Capture the cell that displays the provided text and extract its [x, y] central coordinate. 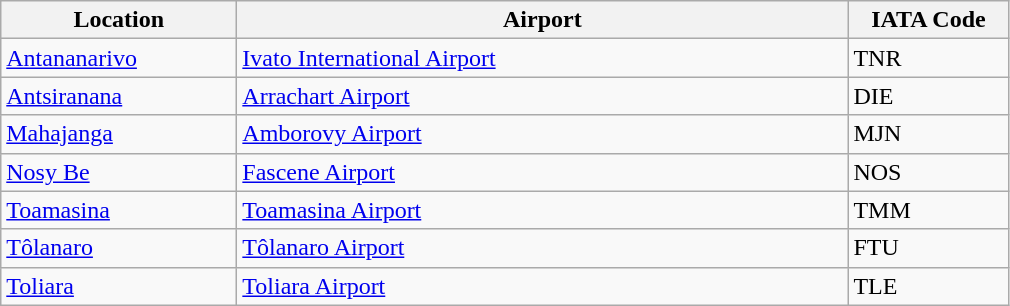
TLE [928, 286]
Location [119, 20]
FTU [928, 248]
Fascene Airport [542, 172]
TNR [928, 58]
MJN [928, 134]
Antsiranana [119, 96]
DIE [928, 96]
Arrachart Airport [542, 96]
Tôlanaro [119, 248]
NOS [928, 172]
Toliara [119, 286]
Mahajanga [119, 134]
IATA Code [928, 20]
Airport [542, 20]
Toamasina [119, 210]
Nosy Be [119, 172]
Toliara Airport [542, 286]
Amborovy Airport [542, 134]
Toamasina Airport [542, 210]
Ivato International Airport [542, 58]
Antananarivo [119, 58]
TMM [928, 210]
Tôlanaro Airport [542, 248]
